Return [x, y] of the center of cell containing provided text 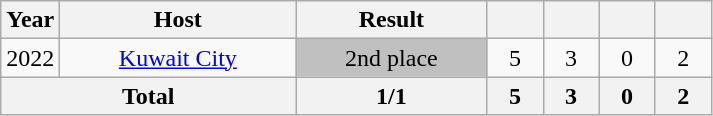
Result [392, 20]
1/1 [392, 96]
2nd place [392, 58]
Total [148, 96]
Host [178, 20]
Year [30, 20]
2022 [30, 58]
Kuwait City [178, 58]
